Detect which cell encompasses the target text, then output its [x, y] center coordinate. 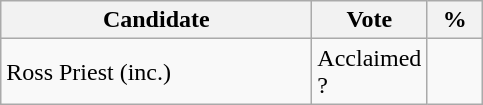
Acclaimed ? [370, 72]
Ross Priest (inc.) [156, 72]
% [455, 20]
Vote [370, 20]
Candidate [156, 20]
